Detect which cell encompasses the target text, then output its (x, y) center coordinate. 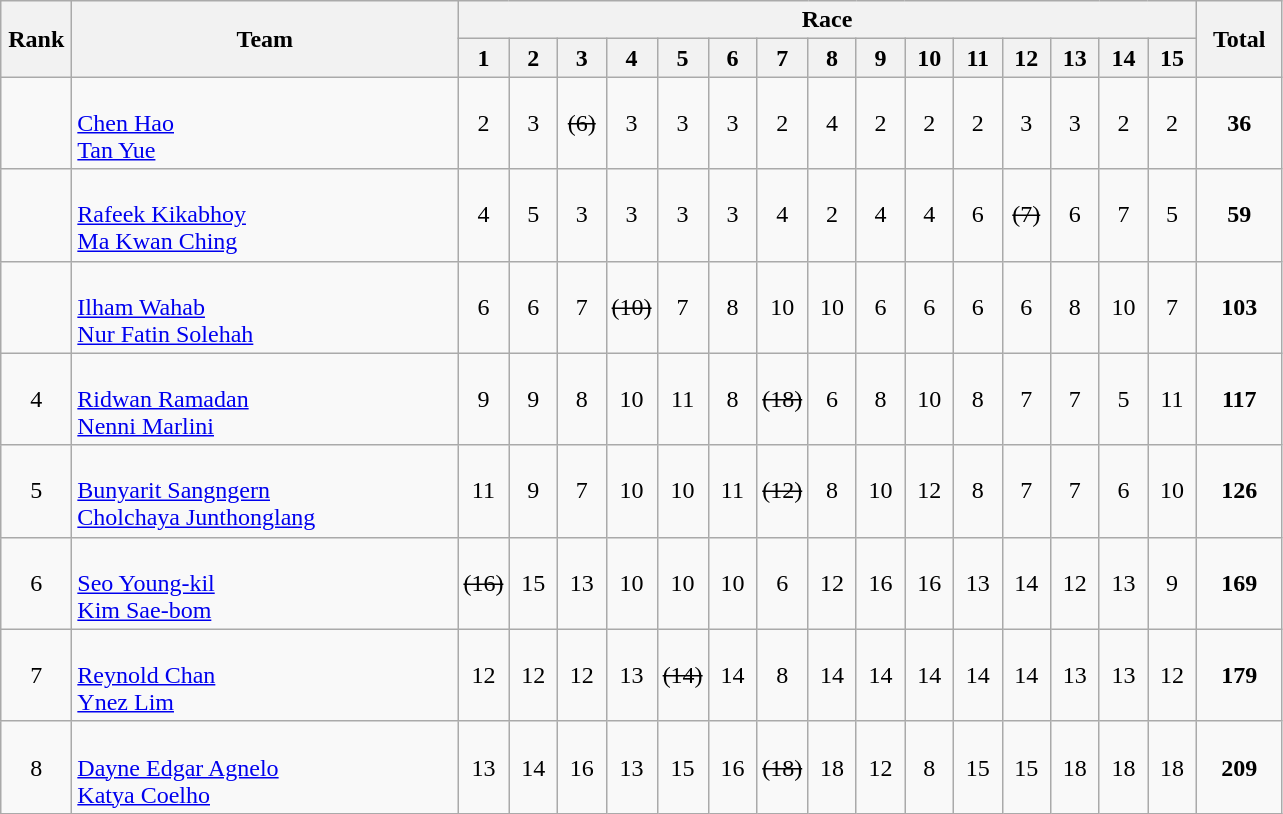
Reynold ChanYnez Lim (265, 675)
117 (1239, 399)
103 (1239, 307)
209 (1239, 767)
(7) (1026, 215)
Bunyarit SangngernCholchaya Junthonglang (265, 491)
1 (484, 58)
Ilham WahabNur Fatin Solehah (265, 307)
126 (1239, 491)
Rank (36, 39)
Total (1239, 39)
169 (1239, 583)
179 (1239, 675)
(10) (632, 307)
Dayne Edgar AgneloKatya Coelho (265, 767)
(16) (484, 583)
59 (1239, 215)
Race (827, 20)
Chen HaoTan Yue (265, 123)
(14) (682, 675)
Ridwan RamadanNenni Marlini (265, 399)
(12) (782, 491)
Rafeek KikabhoyMa Kwan Ching (265, 215)
Seo Young-kilKim Sae-bom (265, 583)
(6) (582, 123)
Team (265, 39)
36 (1239, 123)
